Determine the (x, y) coordinate at the center of the cell enclosing the given text.  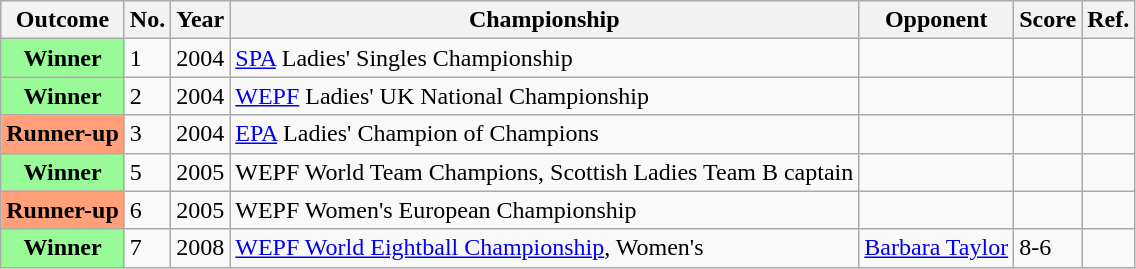
8-6 (1048, 248)
6 (147, 210)
Year (200, 20)
2008 (200, 248)
Ref. (1108, 20)
7 (147, 248)
Opponent (936, 20)
WEPF World Eightball Championship, Women's (544, 248)
Outcome (63, 20)
Score (1048, 20)
Barbara Taylor (936, 248)
3 (147, 134)
5 (147, 172)
Championship (544, 20)
No. (147, 20)
SPA Ladies' Singles Championship (544, 58)
EPA Ladies' Champion of Champions (544, 134)
1 (147, 58)
WEPF Ladies' UK National Championship (544, 96)
WEPF World Team Champions, Scottish Ladies Team B captain (544, 172)
WEPF Women's European Championship (544, 210)
2 (147, 96)
